Provide the [x, y] coordinate of the cell's center where the given text is located.  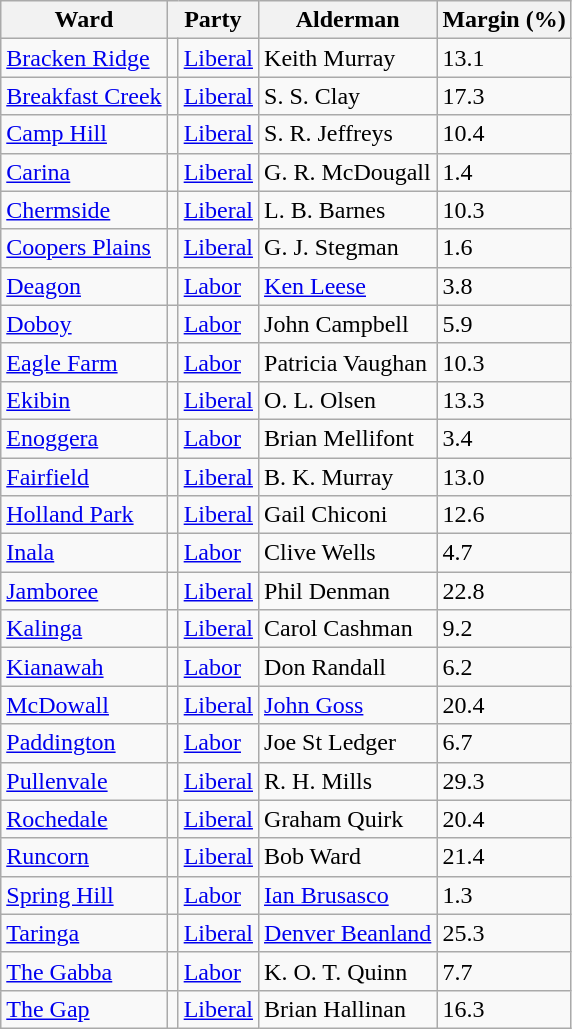
The Gabba [84, 971]
Kianawah [84, 667]
G. R. McDougall [348, 172]
Runcorn [84, 857]
3.4 [504, 438]
Ward [84, 20]
1.3 [504, 895]
K. O. T. Quinn [348, 971]
6.2 [504, 667]
29.3 [504, 781]
B. K. Murray [348, 477]
17.3 [504, 96]
Taringa [84, 933]
John Goss [348, 705]
10.4 [504, 134]
O. L. Olsen [348, 400]
Jamboree [84, 591]
Carol Cashman [348, 629]
Gail Chiconi [348, 515]
R. H. Mills [348, 781]
Inala [84, 553]
Chermside [84, 210]
Denver Beanland [348, 933]
Ekibin [84, 400]
The Gap [84, 1009]
Brian Mellifont [348, 438]
Fairfield [84, 477]
G. J. Stegman [348, 248]
Rochedale [84, 819]
Camp Hill [84, 134]
Eagle Farm [84, 362]
25.3 [504, 933]
Alderman [348, 20]
Patricia Vaughan [348, 362]
Brian Hallinan [348, 1009]
21.4 [504, 857]
Deagon [84, 286]
Kalinga [84, 629]
Holland Park [84, 515]
Clive Wells [348, 553]
13.3 [504, 400]
L. B. Barnes [348, 210]
Ken Leese [348, 286]
Spring Hill [84, 895]
Phil Denman [348, 591]
Party [212, 20]
3.8 [504, 286]
9.2 [504, 629]
Breakfast Creek [84, 96]
Bracken Ridge [84, 58]
Paddington [84, 743]
Pullenvale [84, 781]
John Campbell [348, 324]
Don Randall [348, 667]
5.9 [504, 324]
1.4 [504, 172]
Carina [84, 172]
S. S. Clay [348, 96]
Keith Murray [348, 58]
Ian Brusasco [348, 895]
4.7 [504, 553]
13.1 [504, 58]
Doboy [84, 324]
Graham Quirk [348, 819]
7.7 [504, 971]
McDowall [84, 705]
16.3 [504, 1009]
6.7 [504, 743]
1.6 [504, 248]
Coopers Plains [84, 248]
22.8 [504, 591]
Enoggera [84, 438]
12.6 [504, 515]
S. R. Jeffreys [348, 134]
Bob Ward [348, 857]
13.0 [504, 477]
Margin (%) [504, 20]
Joe St Ledger [348, 743]
